Search for the cell housing the specified text and yield its (X, Y) center coordinate. 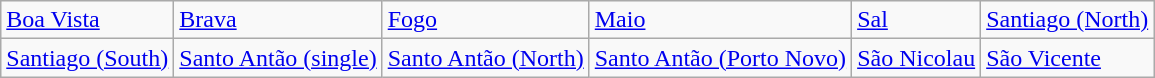
Santo Antão (North) (486, 58)
Santiago (South) (88, 58)
Santo Antão (single) (278, 58)
Boa Vista (88, 20)
Fogo (486, 20)
Sal (916, 20)
Maio (720, 20)
Santiago (North) (1068, 20)
Brava (278, 20)
São Nicolau (916, 58)
Santo Antão (Porto Novo) (720, 58)
São Vicente (1068, 58)
